For the text-containing cell, return its midpoint in [X, Y] coordinate format. 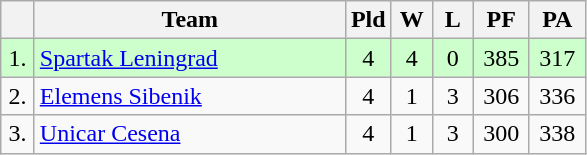
Spartak Leningrad [190, 58]
W [412, 20]
1. [18, 58]
PF [501, 20]
385 [501, 58]
Elemens Sibenik [190, 96]
PA [557, 20]
Team [190, 20]
L [452, 20]
336 [557, 96]
Pld [368, 20]
Unicar Cesena [190, 134]
0 [452, 58]
2. [18, 96]
306 [501, 96]
317 [557, 58]
338 [557, 134]
300 [501, 134]
3. [18, 134]
